Return the [x, y] coordinate for the center point of the cell that contains the specified text.  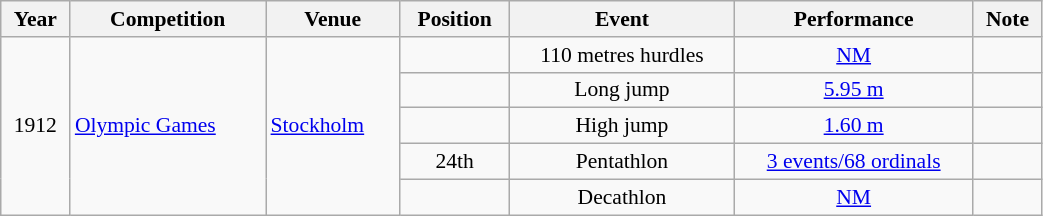
High jump [622, 126]
Year [36, 19]
Long jump [622, 90]
Pentathlon [622, 162]
Performance [853, 19]
Decathlon [622, 197]
3 events/68 ordinals [853, 162]
Venue [333, 19]
1912 [36, 126]
Event [622, 19]
5.95 m [853, 90]
24th [455, 162]
1.60 m [853, 126]
Note [1008, 19]
Position [455, 19]
Competition [168, 19]
Olympic Games [168, 126]
110 metres hurdles [622, 55]
Stockholm [333, 126]
